Identify which cell holds the provided text, then report its (x, y) central coordinate. 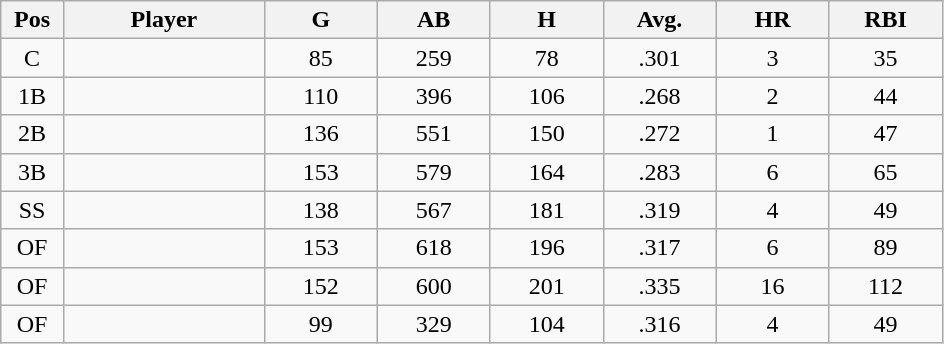
112 (886, 286)
Avg. (660, 20)
181 (546, 210)
150 (546, 134)
85 (320, 58)
600 (434, 286)
136 (320, 134)
.319 (660, 210)
44 (886, 96)
SS (32, 210)
.272 (660, 134)
.317 (660, 248)
C (32, 58)
164 (546, 172)
106 (546, 96)
152 (320, 286)
.335 (660, 286)
65 (886, 172)
201 (546, 286)
396 (434, 96)
3B (32, 172)
1B (32, 96)
3 (772, 58)
G (320, 20)
.283 (660, 172)
99 (320, 324)
110 (320, 96)
78 (546, 58)
35 (886, 58)
618 (434, 248)
196 (546, 248)
.301 (660, 58)
H (546, 20)
2B (32, 134)
.316 (660, 324)
579 (434, 172)
Player (164, 20)
Pos (32, 20)
329 (434, 324)
HR (772, 20)
RBI (886, 20)
138 (320, 210)
16 (772, 286)
.268 (660, 96)
551 (434, 134)
47 (886, 134)
2 (772, 96)
89 (886, 248)
1 (772, 134)
104 (546, 324)
567 (434, 210)
AB (434, 20)
259 (434, 58)
